Extract the (x, y) coordinate from the center of the cell holding the provided text.  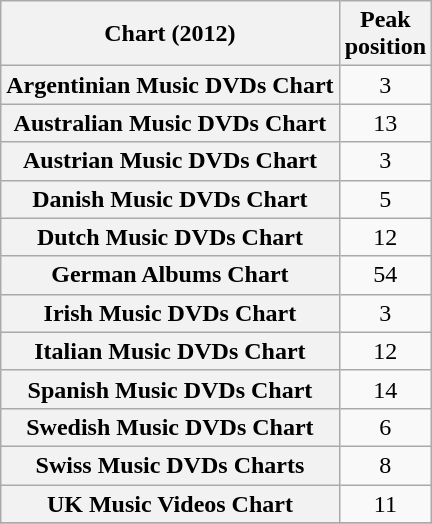
54 (385, 275)
Swedish Music DVDs Chart (170, 427)
Peakposition (385, 34)
11 (385, 503)
6 (385, 427)
Dutch Music DVDs Chart (170, 237)
13 (385, 123)
Argentinian Music DVDs Chart (170, 85)
8 (385, 465)
Danish Music DVDs Chart (170, 199)
5 (385, 199)
14 (385, 389)
Austrian Music DVDs Chart (170, 161)
Irish Music DVDs Chart (170, 313)
Swiss Music DVDs Charts (170, 465)
German Albums Chart (170, 275)
UK Music Videos Chart (170, 503)
Australian Music DVDs Chart (170, 123)
Spanish Music DVDs Chart (170, 389)
Chart (2012) (170, 34)
Italian Music DVDs Chart (170, 351)
